Return the (X, Y) coordinate for the center point of the cell that contains the specified text.  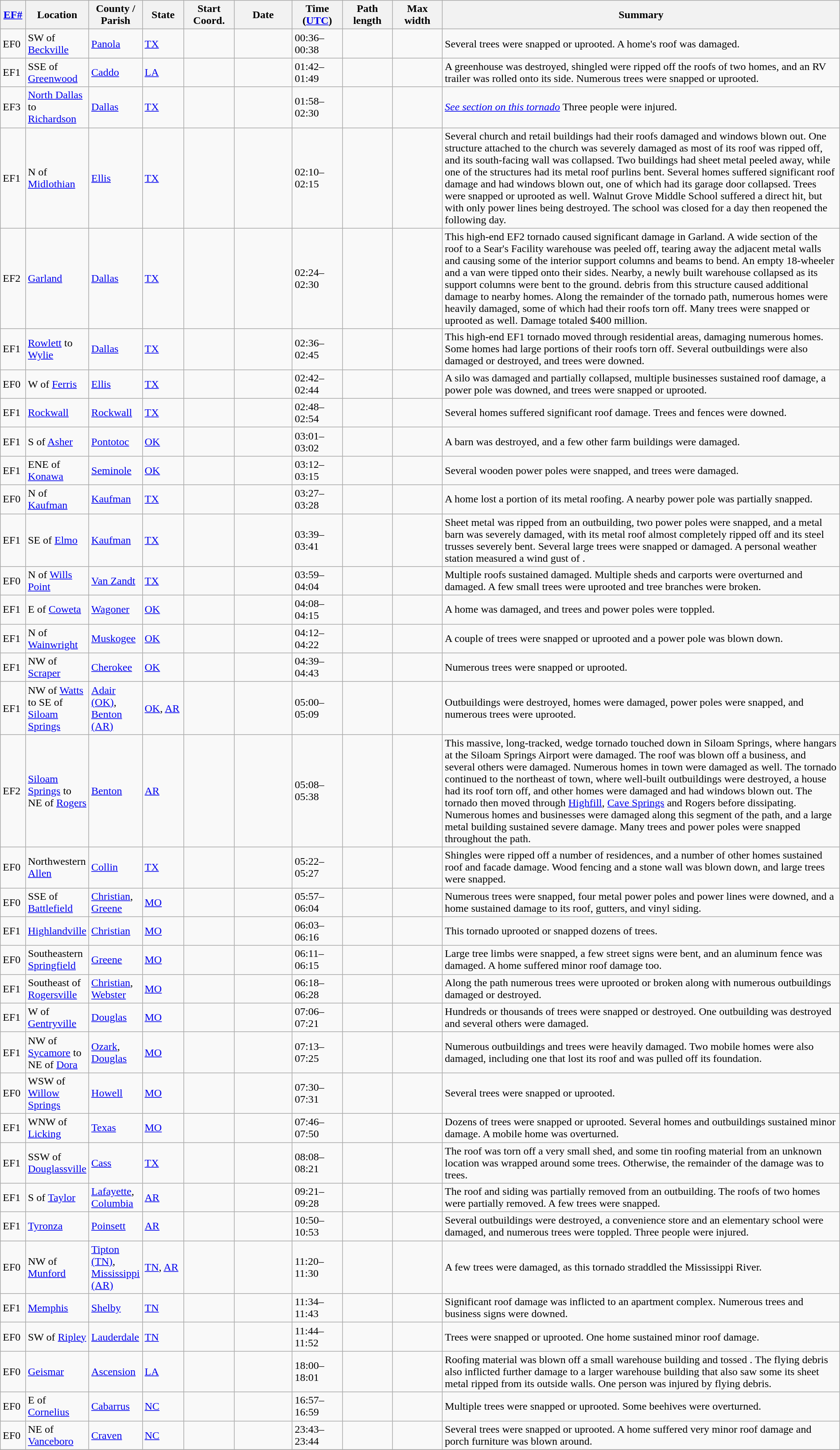
09:21–09:28 (317, 1198)
Dozens of trees were snapped or uprooted. Several homes and outbuildings sustained minor damage. A mobile home was overturned. (642, 1128)
Numerous trees were snapped or uprooted. (642, 667)
Siloam Springs to NE of Rogers (57, 791)
Ozark, Douglas (116, 1052)
05:57–06:04 (317, 902)
WNW of Licking (57, 1128)
Tyronza (57, 1226)
EF# (13, 15)
Caddo (116, 73)
01:58–02:30 (317, 107)
A home was damaged, and trees and power poles were toppled. (642, 610)
A home lost a portion of its metal roofing. A nearby power pole was partially snapped. (642, 499)
05:08–05:38 (317, 791)
Northwestern Allen (57, 867)
Christian, Greene (116, 902)
Adair (OK), Benton (AR) (116, 708)
State (163, 15)
Date (263, 15)
A couple of trees were snapped or uprooted and a power pole was blown down. (642, 639)
Highlandville (57, 931)
Collin (116, 867)
Greene (116, 960)
04:12–04:22 (317, 639)
S of Asher (57, 441)
W of Ferris (57, 384)
Muskogee (116, 639)
Trees were snapped or uprooted. One home sustained minor roof damage. (642, 1337)
06:11–06:15 (317, 960)
ENE of Konawa (57, 470)
Howell (116, 1093)
Tipton (TN), Mississippi (AR) (116, 1267)
02:24–02:30 (317, 278)
NW of Scraper (57, 667)
NW of Sycamore to NE of Dora (57, 1052)
Location (57, 15)
Time (UTC) (317, 15)
03:27–03:28 (317, 499)
Texas (116, 1128)
Several trees were snapped or uprooted. A home suffered very minor roof damage and porch furniture was blown around. (642, 1435)
Lafayette, Columbia (116, 1198)
NW of Munford (57, 1267)
The roof and siding was partially removed from an outbuilding. The roofs of two homes were partially removed. A few trees were snapped. (642, 1198)
11:44–11:52 (317, 1337)
Panola (116, 43)
05:22–05:27 (317, 867)
WSW of Willow Springs (57, 1093)
Shelby (116, 1308)
03:59–04:04 (317, 581)
16:57–16:59 (317, 1406)
See section on this tornado Three people were injured. (642, 107)
08:08–08:21 (317, 1162)
Garland (57, 278)
07:06–07:21 (317, 1017)
N of Midlothian (57, 178)
Van Zandt (116, 581)
23:43–23:44 (317, 1435)
Cass (116, 1162)
06:18–06:28 (317, 989)
00:36–00:38 (317, 43)
03:39–03:41 (317, 540)
E of Cornelius (57, 1406)
A few trees were damaged, as this tornado straddled the Mississippi River. (642, 1267)
05:00–05:09 (317, 708)
SE of Elmo (57, 540)
Along the path numerous trees were uprooted or broken along with numerous outbuildings damaged or destroyed. (642, 989)
TN, AR (163, 1267)
Wagoner (116, 610)
Poinsett (116, 1226)
02:36–02:45 (317, 349)
Several homes suffered significant roof damage. Trees and fences were downed. (642, 413)
S of Taylor (57, 1198)
County / Parish (116, 15)
NE of Vanceboro (57, 1435)
Southeast of Rogersville (57, 989)
07:46–07:50 (317, 1128)
02:42–02:44 (317, 384)
Christian (116, 931)
03:01–03:02 (317, 441)
OK, AR (163, 708)
10:50–10:53 (317, 1226)
Outbuildings were destroyed, homes were damaged, power poles were snapped, and numerous trees were uprooted. (642, 708)
Craven (116, 1435)
Numerous trees were snapped, four metal power poles and power lines were downed, and a home sustained damage to its roof, gutters, and vinyl siding. (642, 902)
Large tree limbs were snapped, a few street signs were bent, and an aluminum fence was damaged. A home suffered minor roof damage too. (642, 960)
18:00–18:01 (317, 1372)
Lauderdale (116, 1337)
Rowlett to Wylie (57, 349)
Christian, Webster (116, 989)
Multiple trees were snapped or uprooted. Some beehives were overturned. (642, 1406)
03:12–03:15 (317, 470)
Start Coord. (209, 15)
Geismar (57, 1372)
02:10–02:15 (317, 178)
Seminole (116, 470)
11:20–11:30 (317, 1267)
07:13–07:25 (317, 1052)
Memphis (57, 1308)
Summary (642, 15)
11:34–11:43 (317, 1308)
Cherokee (116, 667)
04:08–04:15 (317, 610)
A silo was damaged and partially collapsed, multiple businesses sustained roof damage, a power pole was downed, and trees were snapped or uprooted. (642, 384)
Max width (417, 15)
SSE of Greenwood (57, 73)
SW of Beckville (57, 43)
N of Kaufman (57, 499)
N of Wills Point (57, 581)
NW of Watts to SE of Siloam Springs (57, 708)
02:48–02:54 (317, 413)
Several wooden power poles were snapped, and trees were damaged. (642, 470)
Southeastern Springfield (57, 960)
01:42–01:49 (317, 73)
Path length (368, 15)
SW of Ripley (57, 1337)
Several trees were snapped or uprooted. A home's roof was damaged. (642, 43)
EF3 (13, 107)
W of Gentryville (57, 1017)
Several trees were snapped or uprooted. (642, 1093)
E of Coweta (57, 610)
SSE of Battlefield (57, 902)
A barn was destroyed, and a few other farm buildings were damaged. (642, 441)
06:03–06:16 (317, 931)
Cabarrus (116, 1406)
North Dallas to Richardson (57, 107)
Ascension (116, 1372)
04:39–04:43 (317, 667)
N of Wainwright (57, 639)
Pontotoc (116, 441)
Benton (116, 791)
Hundreds or thousands of trees were snapped or destroyed. One outbuilding was destroyed and several others were damaged. (642, 1017)
Douglas (116, 1017)
07:30–07:31 (317, 1093)
Significant roof damage was inflicted to an apartment complex. Numerous trees and business signs were downed. (642, 1308)
SSW of Douglassville (57, 1162)
This tornado uprooted or snapped dozens of trees. (642, 931)
